Detect which cell encompasses the target text, then output its (X, Y) center coordinate. 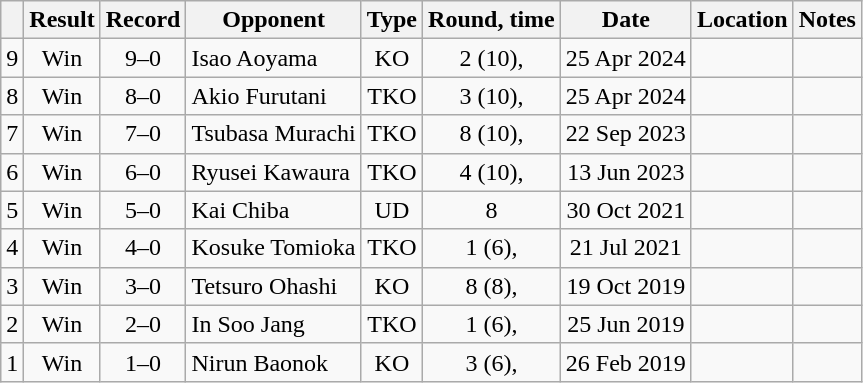
Ryusei Kawaura (274, 172)
4–0 (143, 248)
Akio Furutani (274, 96)
30 Oct 2021 (626, 210)
Kosuke Tomioka (274, 248)
13 Jun 2023 (626, 172)
9–0 (143, 58)
4 (12, 248)
Nirun Baonok (274, 362)
22 Sep 2023 (626, 134)
5 (12, 210)
21 Jul 2021 (626, 248)
Record (143, 20)
Result (62, 20)
Type (392, 20)
7–0 (143, 134)
3 (6), (492, 362)
1–0 (143, 362)
Tsubasa Murachi (274, 134)
1 (12, 362)
9 (12, 58)
Tetsuro Ohashi (274, 286)
8 (10), (492, 134)
2–0 (143, 324)
4 (10), (492, 172)
Date (626, 20)
In Soo Jang (274, 324)
26 Feb 2019 (626, 362)
3–0 (143, 286)
Location (742, 20)
Notes (827, 20)
8 (8), (492, 286)
6–0 (143, 172)
Kai Chiba (274, 210)
2 (12, 324)
6 (12, 172)
UD (392, 210)
5–0 (143, 210)
8–0 (143, 96)
3 (12, 286)
Opponent (274, 20)
Round, time (492, 20)
2 (10), (492, 58)
25 Jun 2019 (626, 324)
Isao Aoyama (274, 58)
19 Oct 2019 (626, 286)
7 (12, 134)
3 (10), (492, 96)
